Return the (x, y) coordinate for the center point of the cell that contains the specified text.  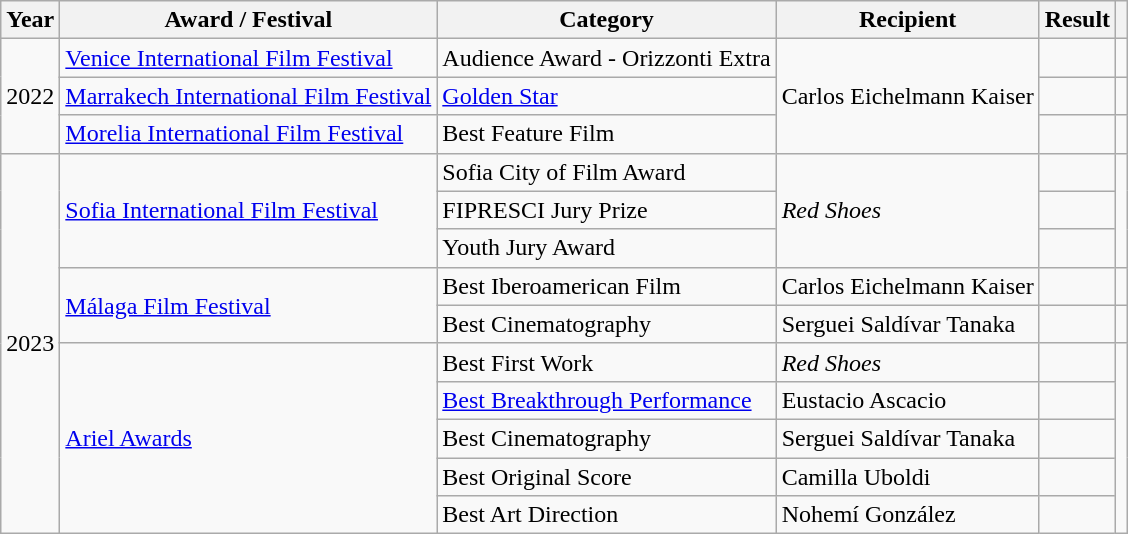
Venice International Film Festival (248, 58)
Best Breakthrough Performance (606, 400)
Best Iberoamerican Film (606, 286)
Best Art Direction (606, 515)
Audience Award - Orizzonti Extra (606, 58)
Award / Festival (248, 20)
2023 (30, 344)
Recipient (908, 20)
Morelia International Film Festival (248, 134)
Nohemí González (908, 515)
Best First Work (606, 362)
Sofia International Film Festival (248, 210)
FIPRESCI Jury Prize (606, 210)
Category (606, 20)
Camilla Uboldi (908, 477)
Ariel Awards (248, 438)
Best Original Score (606, 477)
Marrakech International Film Festival (248, 96)
2022 (30, 96)
Golden Star (606, 96)
Málaga Film Festival (248, 305)
Year (30, 20)
Best Feature Film (606, 134)
Sofia City of Film Award (606, 172)
Eustacio Ascacio (908, 400)
Result (1077, 20)
Youth Jury Award (606, 248)
